Locate the cell with the specified text and output its [X, Y] center coordinate. 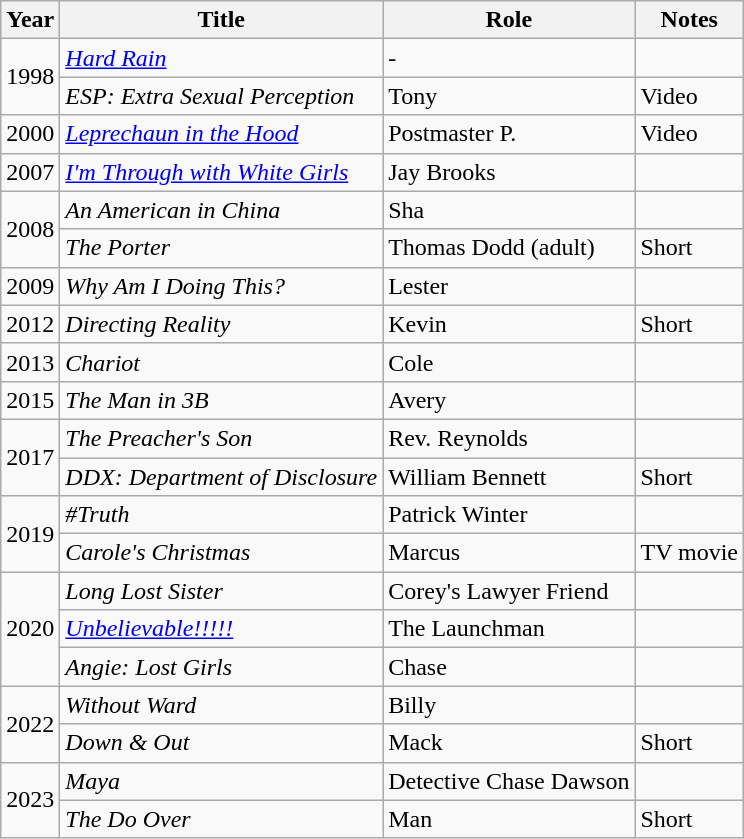
Leprechaun in the Hood [222, 134]
Tony [509, 96]
Corey's Lawyer Friend [509, 591]
Man [509, 819]
Marcus [509, 553]
Postmaster P. [509, 134]
2020 [30, 629]
I'm Through with White Girls [222, 172]
Chariot [222, 362]
Year [30, 20]
Without Ward [222, 705]
DDX: Department of Disclosure [222, 477]
Angie: Lost Girls [222, 667]
Avery [509, 400]
Notes [690, 20]
2023 [30, 800]
Carole's Christmas [222, 553]
2000 [30, 134]
Cole [509, 362]
Hard Rain [222, 58]
Down & Out [222, 743]
Why Am I Doing This? [222, 286]
2015 [30, 400]
Billy [509, 705]
2022 [30, 724]
2008 [30, 229]
- [509, 58]
2009 [30, 286]
Mack [509, 743]
The Porter [222, 248]
Jay Brooks [509, 172]
Rev. Reynolds [509, 438]
The Man in 3B [222, 400]
Unbelievable!!!!! [222, 629]
Detective Chase Dawson [509, 781]
2013 [30, 362]
The Preacher's Son [222, 438]
Role [509, 20]
2012 [30, 324]
ESP: Extra Sexual Perception [222, 96]
Directing Reality [222, 324]
The Do Over [222, 819]
Thomas Dodd (adult) [509, 248]
Kevin [509, 324]
TV movie [690, 553]
William Bennett [509, 477]
#Truth [222, 515]
The Launchman [509, 629]
Chase [509, 667]
Maya [222, 781]
2019 [30, 534]
Sha [509, 210]
1998 [30, 77]
Patrick Winter [509, 515]
2007 [30, 172]
2017 [30, 457]
Lester [509, 286]
Long Lost Sister [222, 591]
Title [222, 20]
An American in China [222, 210]
